Find where the given text appears and provide that cell's center as [X, Y] coordinate. 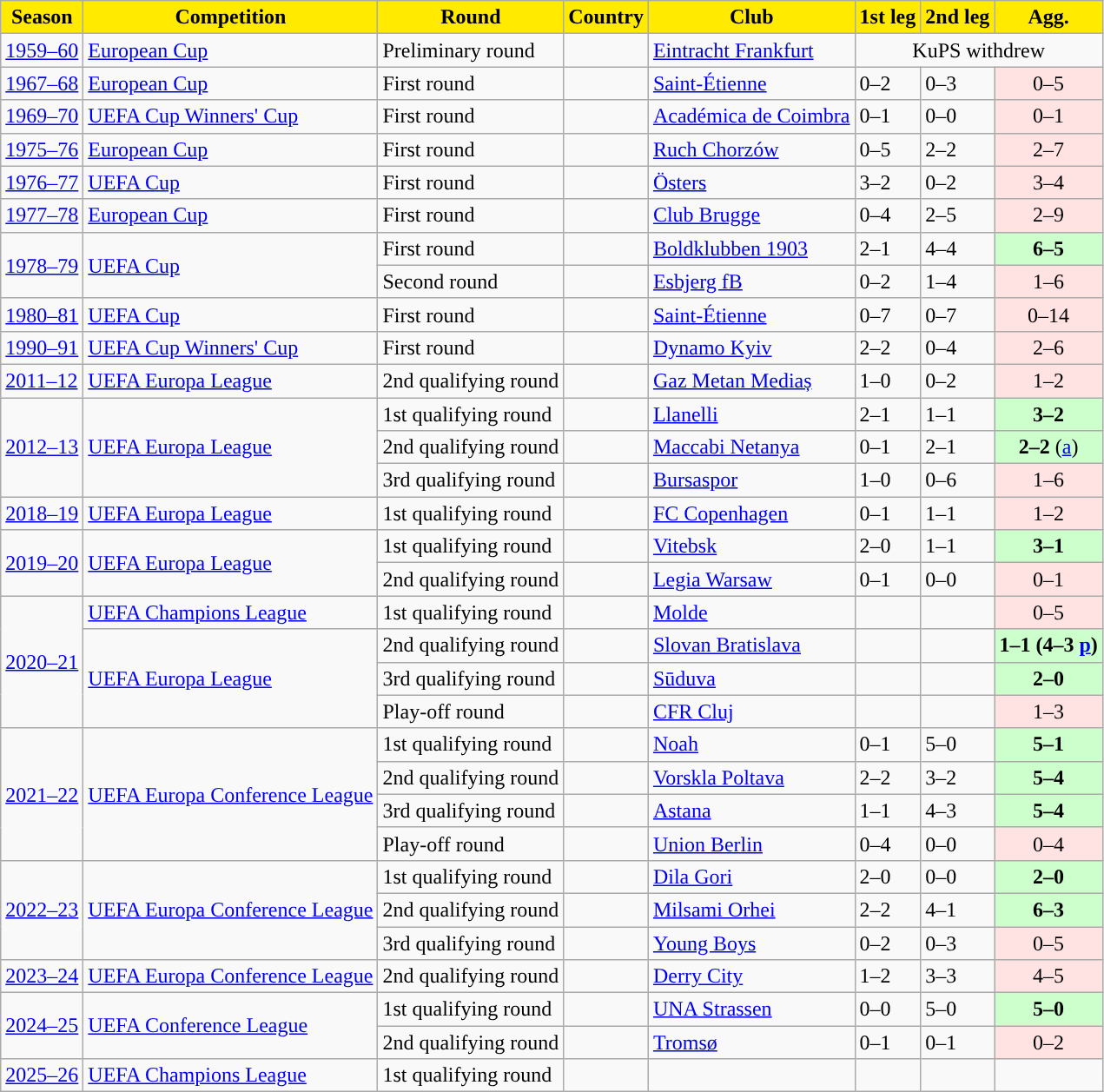
0–14 [1048, 314]
1976–77 [42, 182]
Round [471, 17]
Competition [231, 17]
Boldklubben 1903 [751, 248]
2019–20 [42, 563]
Esbjerg fB [751, 281]
Ruch Chorzów [751, 149]
Noah [751, 745]
5–1 [1048, 745]
2–6 [1048, 347]
2–9 [1048, 215]
4–4 [957, 248]
Dynamo Kyiv [751, 347]
2021–22 [42, 794]
2023–24 [42, 976]
Milsami Orhei [751, 910]
Country [606, 17]
Club [751, 17]
4–1 [957, 910]
2020–21 [42, 662]
3–3 [957, 976]
2022–23 [42, 910]
6–3 [1048, 910]
Vitebsk [751, 546]
Legia Warsaw [751, 579]
Astana [751, 811]
1–1 (4–3 p) [1048, 645]
4–3 [957, 811]
2nd leg [957, 17]
1990–91 [42, 347]
1978–79 [42, 265]
1st leg [888, 17]
Académica de Coimbra [751, 116]
Gaz Metan Mediaș [751, 381]
1980–81 [42, 314]
Dila Gori [751, 877]
CFR Cluj [751, 711]
2018–19 [42, 513]
4–5 [1048, 976]
Vorskla Poltava [751, 778]
Slovan Bratislava [751, 645]
2024–25 [42, 1026]
Young Boys [751, 943]
UEFA Conference League [231, 1026]
2012–13 [42, 447]
Llanelli [751, 414]
3–1 [1048, 546]
Bursaspor [751, 480]
1–3 [1048, 711]
Östers [751, 182]
2011–12 [42, 381]
Club Brugge [751, 215]
1975–76 [42, 149]
0–6 [957, 480]
Preliminary round [471, 50]
Derry City [751, 976]
Sūduva [751, 678]
Season [42, 17]
1–4 [957, 281]
Eintracht Frankfurt [751, 50]
1977–78 [42, 215]
3–4 [1048, 182]
1967–68 [42, 83]
Molde [751, 612]
KuPS withdrew [978, 50]
Tromsø [751, 1042]
1959–60 [42, 50]
Maccabi Netanya [751, 447]
Agg. [1048, 17]
2–2 (a) [1048, 447]
UNA Strassen [751, 1009]
2–5 [957, 215]
Second round [471, 281]
FC Copenhagen [751, 513]
1969–70 [42, 116]
Union Berlin [751, 844]
2–7 [1048, 149]
2025–26 [42, 1075]
6–5 [1048, 248]
